Output the [X, Y] coordinate of the center of the cell containing the given text.  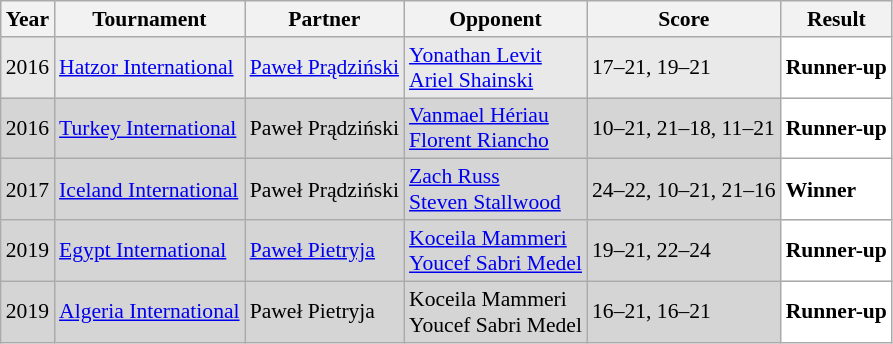
Yonathan Levit Ariel Shainski [496, 68]
10–21, 21–18, 11–21 [684, 128]
Iceland International [150, 190]
Opponent [496, 19]
Egypt International [150, 250]
2017 [28, 190]
Algeria International [150, 312]
Zach Russ Steven Stallwood [496, 190]
Hatzor International [150, 68]
24–22, 10–21, 21–16 [684, 190]
Result [836, 19]
17–21, 19–21 [684, 68]
16–21, 16–21 [684, 312]
Year [28, 19]
Turkey International [150, 128]
Score [684, 19]
19–21, 22–24 [684, 250]
Vanmael Hériau Florent Riancho [496, 128]
Winner [836, 190]
Tournament [150, 19]
Partner [324, 19]
